From the cell containing the given text, extract its center point as (X, Y) coordinate. 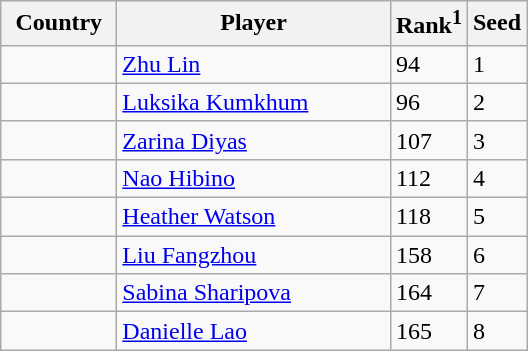
158 (428, 255)
94 (428, 64)
6 (496, 255)
7 (496, 293)
Heather Watson (254, 217)
112 (428, 178)
Danielle Lao (254, 331)
Zarina Diyas (254, 140)
107 (428, 140)
165 (428, 331)
4 (496, 178)
Player (254, 24)
Seed (496, 24)
8 (496, 331)
3 (496, 140)
Sabina Sharipova (254, 293)
118 (428, 217)
Rank1 (428, 24)
Country (59, 24)
Luksika Kumkhum (254, 102)
1 (496, 64)
Nao Hibino (254, 178)
Zhu Lin (254, 64)
2 (496, 102)
96 (428, 102)
Liu Fangzhou (254, 255)
164 (428, 293)
5 (496, 217)
